Locate the cell with the specified text and output its [x, y] center coordinate. 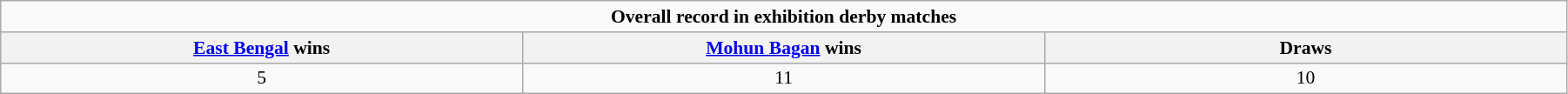
11 [784, 78]
Mohun Bagan wins [784, 48]
5 [262, 78]
10 [1306, 78]
East Bengal wins [262, 48]
Draws [1306, 48]
Overall record in exhibition derby matches [784, 17]
